Search for the cell housing the specified text and yield its [x, y] center coordinate. 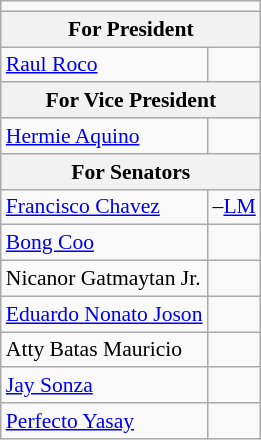
Atty Batas Mauricio [104, 350]
Nicanor Gatmaytan Jr. [104, 279]
Raul Roco [104, 65]
Hermie Aquino [104, 136]
For President [131, 29]
Eduardo Nonato Joson [104, 314]
Bong Coo [104, 243]
Francisco Chavez [104, 207]
Jay Sonza [104, 386]
–LM [234, 207]
For Senators [131, 172]
Perfecto Yasay [104, 421]
For Vice President [131, 101]
